Detect which cell encompasses the target text, then output its (X, Y) center coordinate. 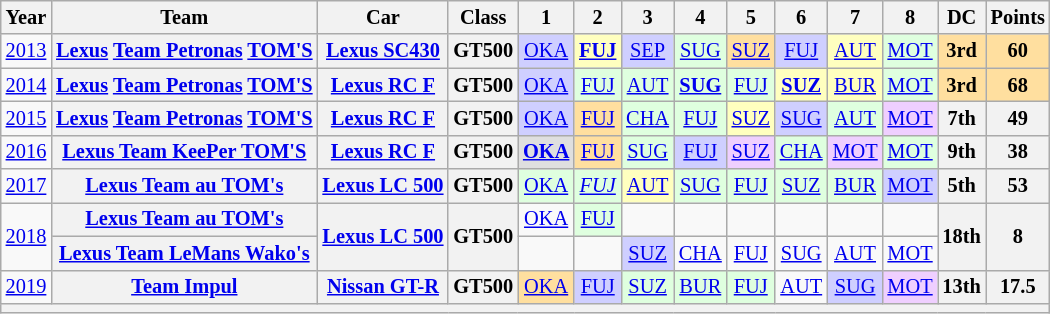
3 (648, 17)
13th (962, 287)
2016 (26, 152)
1 (546, 17)
4 (700, 17)
Points (1018, 17)
2015 (26, 118)
2018 (26, 236)
2019 (26, 287)
Class (483, 17)
7th (962, 118)
2014 (26, 85)
DC (962, 17)
2 (598, 17)
Car (382, 17)
Lexus SC430 (382, 51)
5 (751, 17)
Team (184, 17)
38 (1018, 152)
Nissan GT-R (382, 287)
2017 (26, 186)
7 (856, 17)
5th (962, 186)
Lexus Team KeePer TOM'S (184, 152)
17.5 (1018, 287)
68 (1018, 85)
49 (1018, 118)
6 (802, 17)
9th (962, 152)
18th (962, 236)
2013 (26, 51)
Team Impul (184, 287)
Year (26, 17)
SEP (648, 51)
Lexus Team LeMans Wako's (184, 253)
53 (1018, 186)
60 (1018, 51)
